Identify which cell holds the provided text, then report its [X, Y] central coordinate. 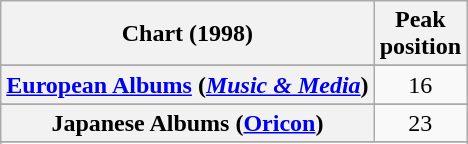
16 [420, 85]
European Albums (Music & Media) [188, 85]
Japanese Albums (Oricon) [188, 123]
23 [420, 123]
Chart (1998) [188, 34]
Peakposition [420, 34]
